Return [X, Y] of the center of cell containing provided text 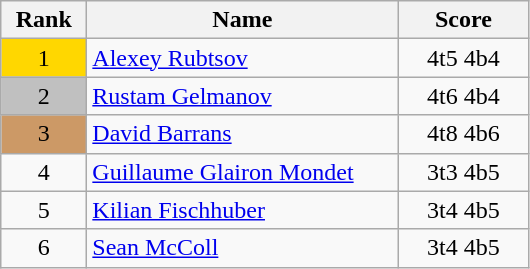
Rank [44, 20]
Alexey Rubtsov [242, 58]
4 [44, 172]
2 [44, 96]
Rustam Gelmanov [242, 96]
Score [464, 20]
1 [44, 58]
Name [242, 20]
Sean McColl [242, 248]
3t3 4b5 [464, 172]
6 [44, 248]
4t5 4b4 [464, 58]
Kilian Fischhuber [242, 210]
5 [44, 210]
4t8 4b6 [464, 134]
3 [44, 134]
David Barrans [242, 134]
Guillaume Glairon Mondet [242, 172]
4t6 4b4 [464, 96]
